Locate the cell with the specified text and output its (X, Y) center coordinate. 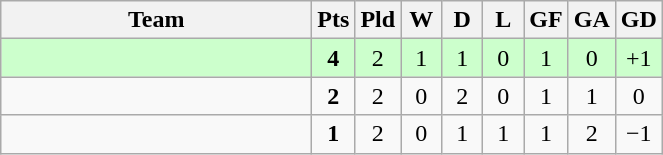
GD (638, 20)
Pts (334, 20)
+1 (638, 58)
W (422, 20)
L (504, 20)
4 (334, 58)
GA (592, 20)
D (462, 20)
GF (546, 20)
−1 (638, 134)
Team (156, 20)
Pld (378, 20)
